Capture the cell that displays the provided text and extract its [x, y] central coordinate. 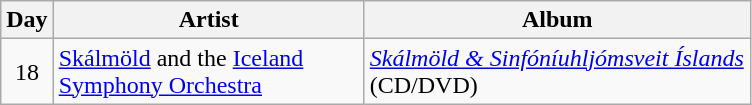
Skálmöld and the Iceland Symphony Orchestra [208, 72]
Album [557, 20]
Day [27, 20]
18 [27, 72]
Skálmöld & Sinfóníuhljómsveit Íslands (CD/DVD) [557, 72]
Artist [208, 20]
